Provide the (X, Y) coordinate of the cell's center where the given text is located.  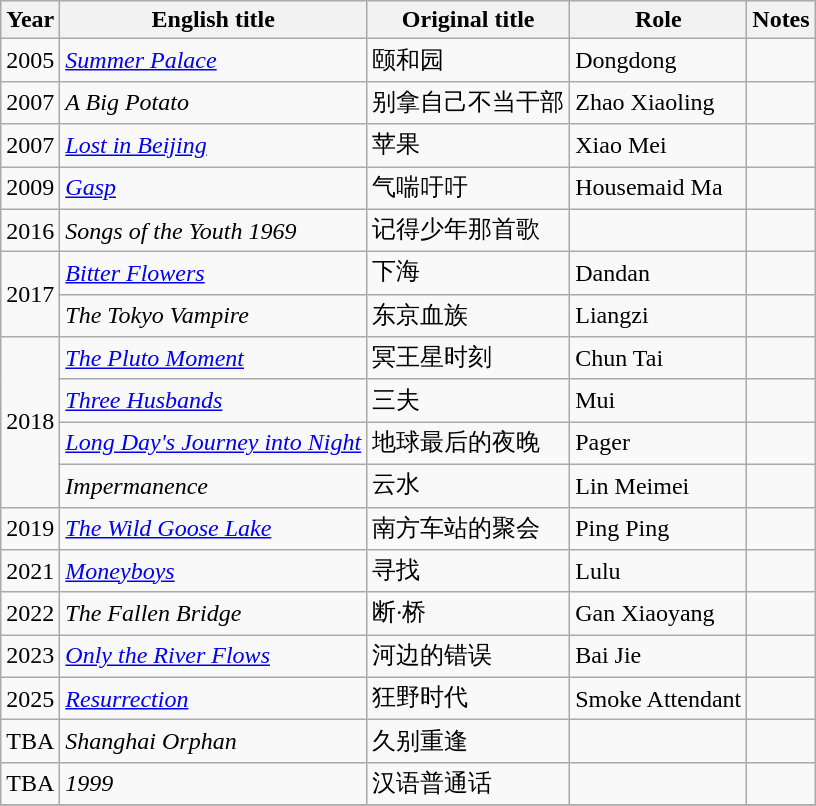
Dandan (658, 274)
三夫 (468, 400)
Moneyboys (214, 572)
Shanghai Orphan (214, 742)
云水 (468, 486)
Chun Tai (658, 358)
Impermanence (214, 486)
寻找 (468, 572)
2023 (30, 656)
Lost in Beijing (214, 146)
Xiao Mei (658, 146)
苹果 (468, 146)
Bitter Flowers (214, 274)
断·桥 (468, 614)
Mui (658, 400)
地球最后的夜晚 (468, 444)
Dongdong (658, 60)
Ping Ping (658, 528)
久别重逢 (468, 742)
记得少年那首歌 (468, 230)
Original title (468, 20)
河边的错误 (468, 656)
东京血族 (468, 316)
2025 (30, 698)
2005 (30, 60)
2019 (30, 528)
Liangzi (658, 316)
Smoke Attendant (658, 698)
下海 (468, 274)
气喘吁吁 (468, 188)
Bai Jie (658, 656)
The Tokyo Vampire (214, 316)
The Pluto Moment (214, 358)
Gan Xiaoyang (658, 614)
2016 (30, 230)
English title (214, 20)
Pager (658, 444)
Summer Palace (214, 60)
2022 (30, 614)
Only the River Flows (214, 656)
Notes (781, 20)
The Fallen Bridge (214, 614)
别拿自己不当干部 (468, 102)
冥王星时刻 (468, 358)
2009 (30, 188)
狂野时代 (468, 698)
2018 (30, 422)
Three Husbands (214, 400)
Resurrection (214, 698)
The Wild Goose Lake (214, 528)
Housemaid Ma (658, 188)
Lin Meimei (658, 486)
Role (658, 20)
Year (30, 20)
2021 (30, 572)
南方车站的聚会 (468, 528)
A Big Potato (214, 102)
Lulu (658, 572)
Gasp (214, 188)
颐和园 (468, 60)
Zhao Xiaoling (658, 102)
2017 (30, 294)
汉语普通话 (468, 784)
1999 (214, 784)
Songs of the Youth 1969 (214, 230)
Long Day's Journey into Night (214, 444)
